From the cell containing the given text, extract its center point as [X, Y] coordinate. 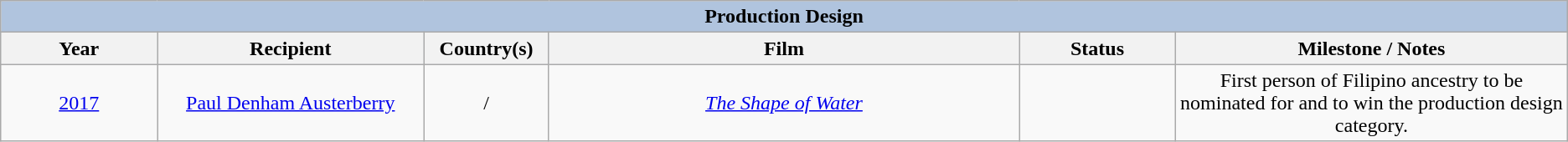
Recipient [291, 48]
Status [1097, 48]
The Shape of Water [784, 103]
Year [79, 48]
2017 [79, 103]
Film [784, 48]
Milestone / Notes [1372, 48]
First person of Filipino ancestry to be nominated for and to win the production design category. [1372, 103]
/ [487, 103]
Paul Denham Austerberry [291, 103]
Country(s) [487, 48]
Production Design [784, 17]
